Detect which cell encompasses the target text, then output its (x, y) center coordinate. 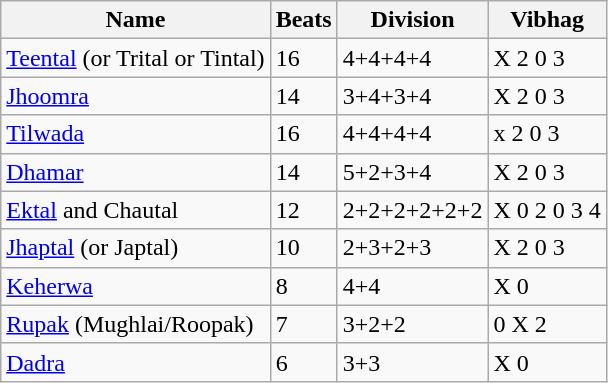
Name (136, 20)
Jhaptal (or Japtal) (136, 248)
Beats (304, 20)
6 (304, 362)
Vibhag (547, 20)
Rupak (Mughlai/Roopak) (136, 324)
Keherwa (136, 286)
x 2 0 3 (547, 134)
Jhoomra (136, 96)
Dhamar (136, 172)
7 (304, 324)
Teental (or Trital or Tintal) (136, 58)
3+4+3+4 (412, 96)
Tilwada (136, 134)
Division (412, 20)
2+3+2+3 (412, 248)
Dadra (136, 362)
10 (304, 248)
3+2+2 (412, 324)
8 (304, 286)
X 0 2 0 3 4 (547, 210)
12 (304, 210)
Ektal and Chautal (136, 210)
3+3 (412, 362)
5+2+3+4 (412, 172)
4+4 (412, 286)
0 X 2 (547, 324)
2+2+2+2+2+2 (412, 210)
